Determine the [X, Y] coordinate at the center of the cell enclosing the given text.  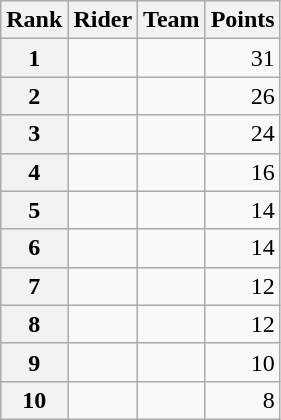
Team [172, 20]
Rank [34, 20]
31 [242, 58]
16 [242, 172]
Rider [103, 20]
3 [34, 134]
2 [34, 96]
9 [34, 362]
26 [242, 96]
6 [34, 248]
7 [34, 286]
24 [242, 134]
Points [242, 20]
5 [34, 210]
4 [34, 172]
1 [34, 58]
